Capture the cell that displays the provided text and extract its (x, y) central coordinate. 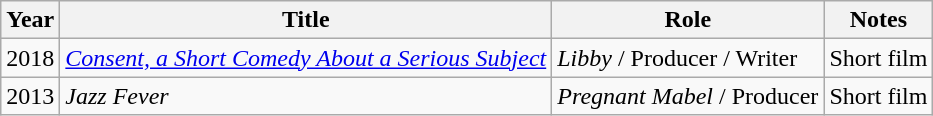
2018 (30, 58)
Consent, a Short Comedy About a Serious Subject (306, 58)
Year (30, 20)
2013 (30, 96)
Role (688, 20)
Pregnant Mabel / Producer (688, 96)
Title (306, 20)
Notes (878, 20)
Jazz Fever (306, 96)
Libby / Producer / Writer (688, 58)
